Identify which cell holds the provided text, then report its (x, y) central coordinate. 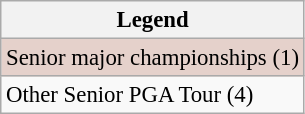
Senior major championships (1) (153, 58)
Legend (153, 20)
Other Senior PGA Tour (4) (153, 95)
